Pinpoint the cell where the given text exists, returning its (X, Y) midpoint coordinate. 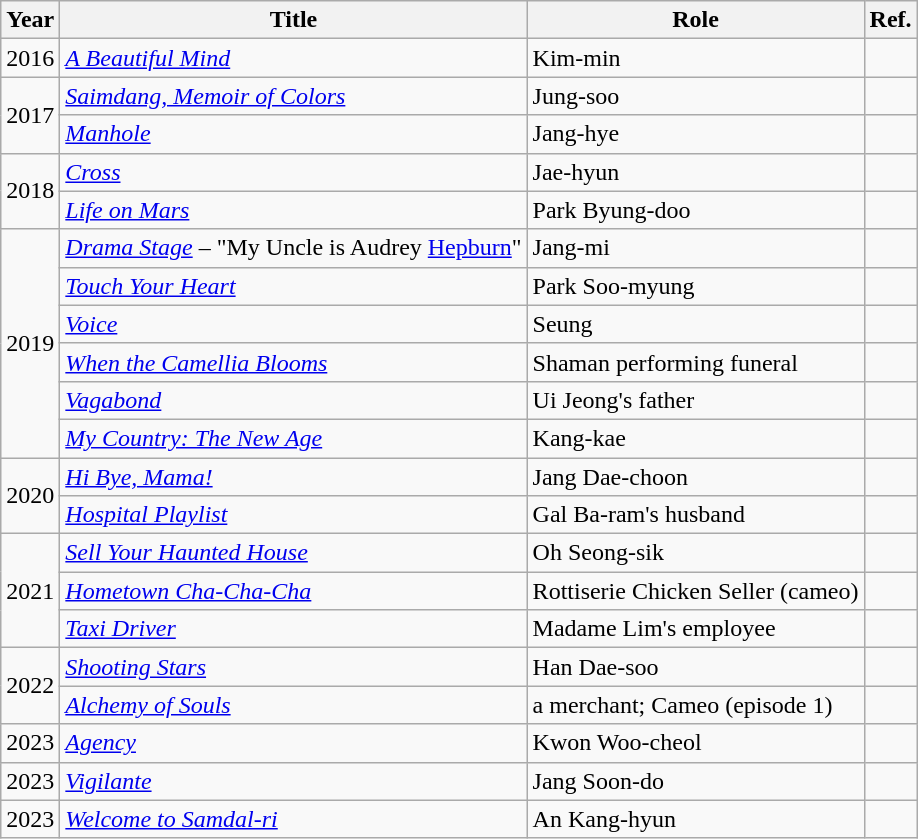
Kim-min (696, 58)
Life on Mars (294, 210)
Ui Jeong's father (696, 400)
Kang-kae (696, 438)
Drama Stage – "My Uncle is Audrey Hepburn" (294, 248)
Alchemy of Souls (294, 705)
Vagabond (294, 400)
Jang-hye (696, 134)
Hi Bye, Mama! (294, 477)
Shaman performing funeral (696, 362)
Saimdang, Memoir of Colors (294, 96)
2019 (30, 343)
Welcome to Samdal-ri (294, 819)
A Beautiful Mind (294, 58)
Title (294, 20)
Manhole (294, 134)
Rottiserie Chicken Seller (cameo) (696, 591)
Sell Your Haunted House (294, 553)
Jang Soon-do (696, 781)
2017 (30, 115)
2020 (30, 496)
An Kang-hyun (696, 819)
Voice (294, 324)
Madame Lim's employee (696, 629)
Cross (294, 172)
Hometown Cha-Cha-Cha (294, 591)
Taxi Driver (294, 629)
Year (30, 20)
Jae-hyun (696, 172)
Vigilante (294, 781)
Kwon Woo-cheol (696, 743)
Jang-mi (696, 248)
2022 (30, 686)
a merchant; Cameo (episode 1) (696, 705)
Jung-soo (696, 96)
Touch Your Heart (294, 286)
2018 (30, 191)
My Country: The New Age (294, 438)
Seung (696, 324)
2016 (30, 58)
Gal Ba-ram's husband (696, 515)
Park Byung-doo (696, 210)
Park Soo-myung (696, 286)
Jang Dae-choon (696, 477)
Ref. (890, 20)
When the Camellia Blooms (294, 362)
Hospital Playlist (294, 515)
Shooting Stars (294, 667)
Agency (294, 743)
2021 (30, 591)
Han Dae-soo (696, 667)
Oh Seong-sik (696, 553)
Role (696, 20)
